Return the (x, y) coordinate for the center point of the cell that contains the specified text.  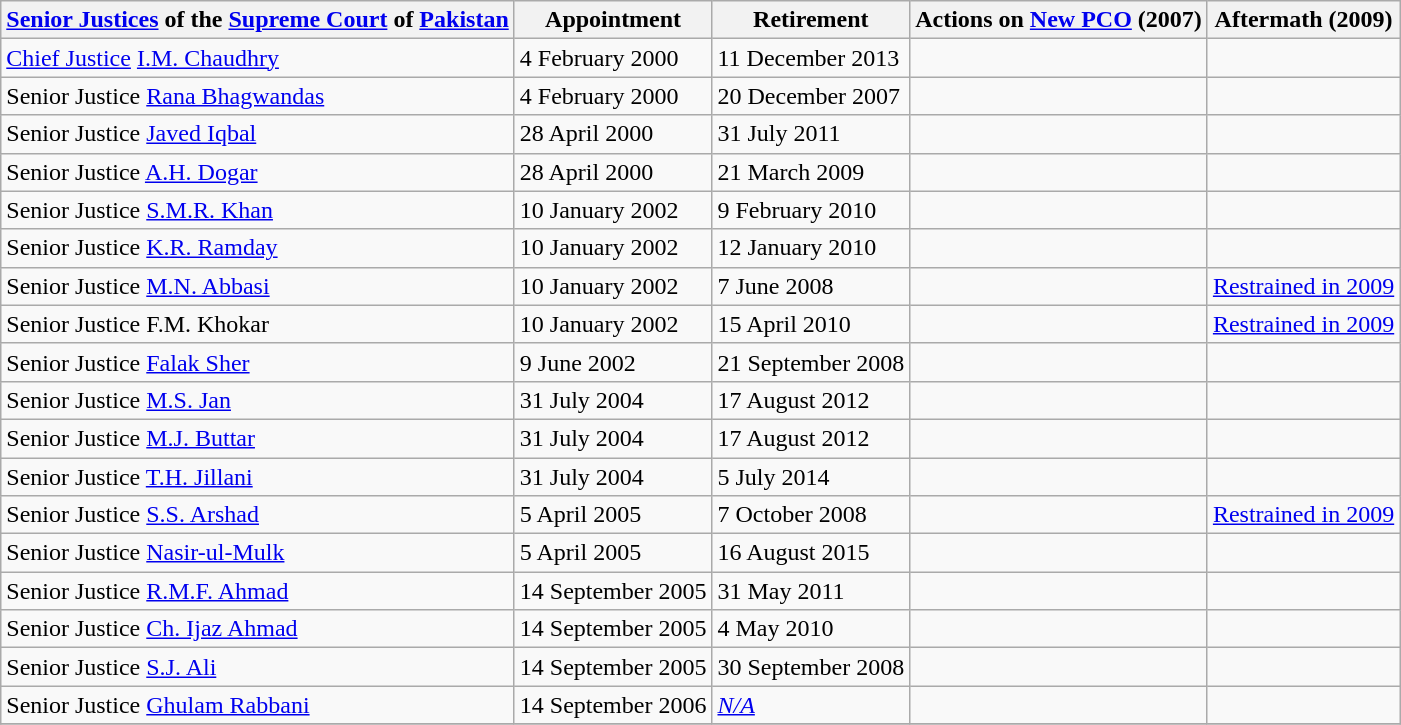
Senior Justice Nasir-ul-Mulk (258, 553)
21 September 2008 (811, 362)
Senior Justice Rana Bhagwandas (258, 96)
Senior Justice Ch. Ijaz Ahmad (258, 629)
9 June 2002 (613, 362)
Senior Justice S.M.R. Khan (258, 210)
Senior Justice S.J. Ali (258, 667)
31 July 2011 (811, 134)
16 August 2015 (811, 553)
Senior Justice M.S. Jan (258, 400)
Senior Justice Ghulam Rabbani (258, 705)
14 September 2006 (613, 705)
12 January 2010 (811, 248)
21 March 2009 (811, 172)
Senior Justice M.J. Buttar (258, 438)
Senior Justices of the Supreme Court of Pakistan (258, 20)
Senior Justice K.R. Ramday (258, 248)
Senior Justice M.N. Abbasi (258, 286)
Senior Justice F.M. Khokar (258, 324)
7 October 2008 (811, 515)
Senior Justice T.H. Jillani (258, 477)
Senior Justice R.M.F. Ahmad (258, 591)
9 February 2010 (811, 210)
Appointment (613, 20)
N/A (811, 705)
11 December 2013 (811, 58)
20 December 2007 (811, 96)
7 June 2008 (811, 286)
Actions on New PCO (2007) (1059, 20)
5 July 2014 (811, 477)
Senior Justice Javed Iqbal (258, 134)
Chief Justice I.M. Chaudhry (258, 58)
Senior Justice A.H. Dogar (258, 172)
Senior Justice Falak Sher (258, 362)
30 September 2008 (811, 667)
Retirement (811, 20)
Aftermath (2009) (1303, 20)
Senior Justice S.S. Arshad (258, 515)
4 May 2010 (811, 629)
31 May 2011 (811, 591)
15 April 2010 (811, 324)
